For the text-containing cell, return its midpoint in (X, Y) coordinate format. 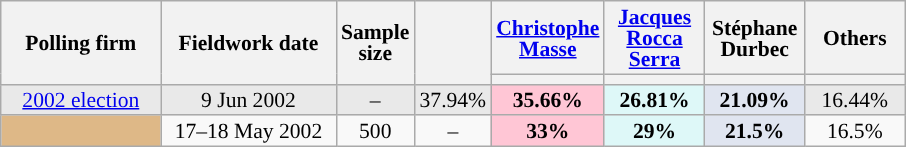
500 (375, 132)
2002 election (81, 100)
Samplesize (375, 42)
37.94% (452, 100)
Others (855, 38)
16.5% (855, 132)
29% (654, 132)
21.5% (755, 132)
Fieldwork date (248, 42)
33% (548, 132)
Christophe Masse (548, 38)
26.81% (654, 100)
16.44% (855, 100)
9 Jun 2002 (248, 100)
21.09% (755, 100)
17–18 May 2002 (248, 132)
35.66% (548, 100)
Stéphane Durbec (755, 38)
Jacques Rocca Serra (654, 38)
Polling firm (81, 42)
